Output the [X, Y] coordinate of the center of the cell containing the given text.  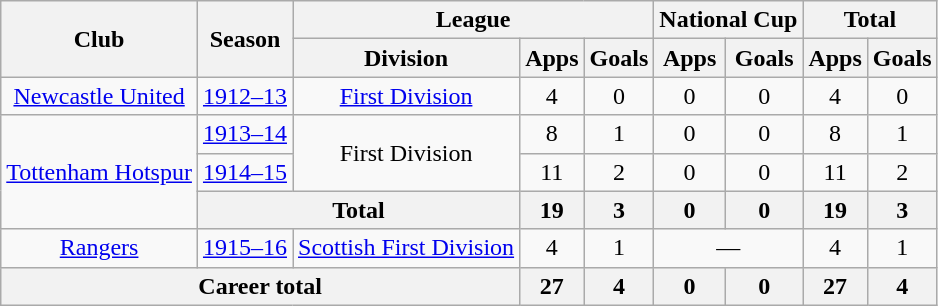
Season [244, 39]
Career total [260, 286]
1915–16 [244, 248]
1913–14 [244, 134]
Division [406, 58]
1914–15 [244, 172]
Club [100, 39]
Scottish First Division [406, 248]
Newcastle United [100, 96]
Rangers [100, 248]
League [472, 20]
National Cup [728, 20]
Tottenham Hotspur [100, 172]
— [728, 248]
1912–13 [244, 96]
